For the text-containing cell, return its midpoint in [x, y] coordinate format. 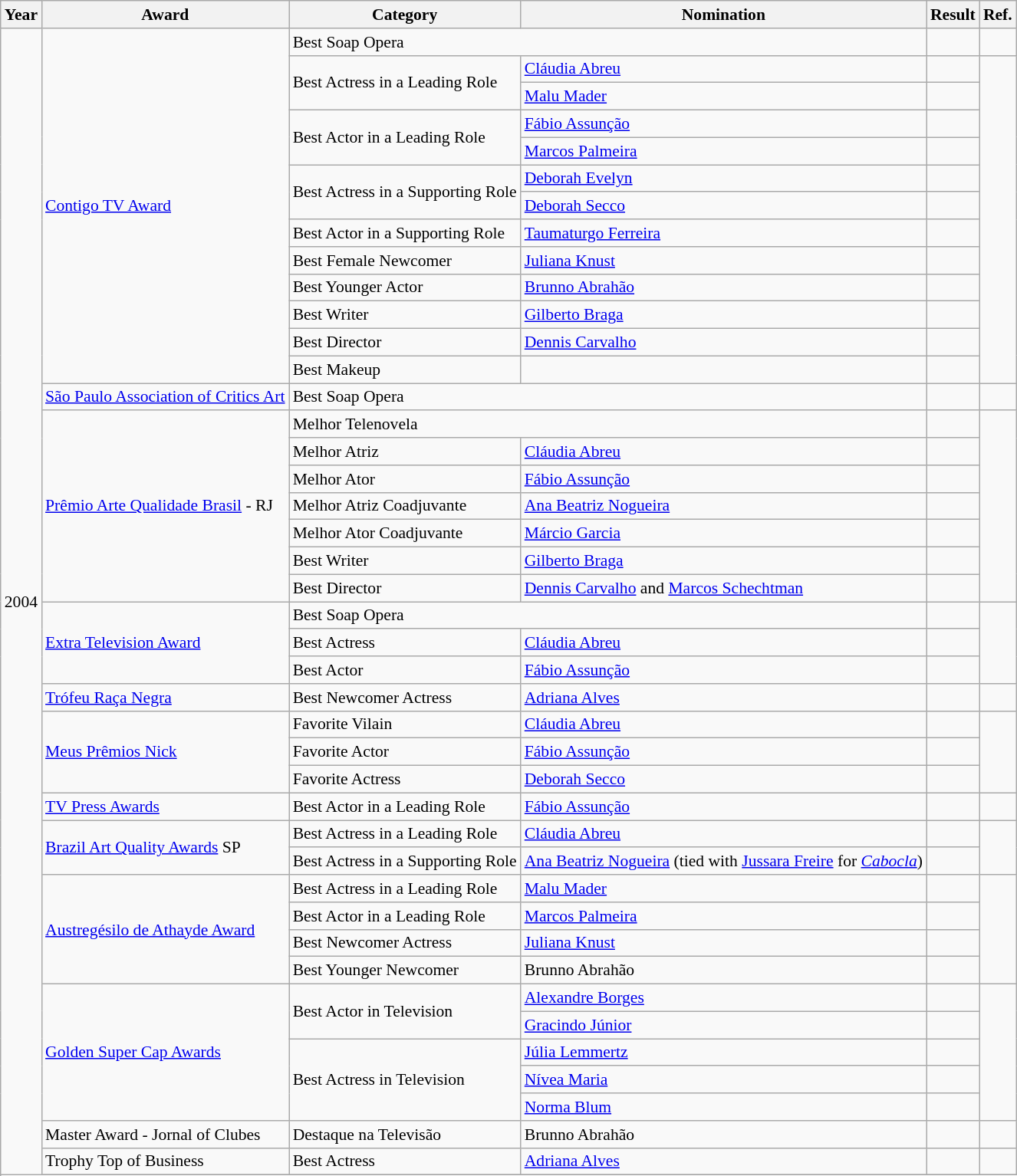
Category [405, 15]
Ana Beatriz Nogueira (tied with Jussara Freire for Cabocla) [724, 862]
Nívea Maria [724, 1080]
Best Actress in Television [405, 1079]
Brazil Art Quality Awards SP [166, 848]
Trophy Top of Business [166, 1161]
Austregésilo de Athayde Award [166, 929]
Melhor Telenovela [607, 425]
Deborah Evelyn [724, 179]
Melhor Atriz Coadjuvante [405, 506]
Prêmio Arte Qualidade Brasil - RJ [166, 506]
Golden Super Cap Awards [166, 1053]
Best Actor [405, 670]
Gracindo Júnior [724, 1025]
Contigo TV Award [166, 205]
Dennis Carvalho [724, 343]
Extra Television Award [166, 642]
Best Actor in a Supporting Role [405, 233]
Favorite Actor [405, 752]
Meus Prêmios Nick [166, 751]
Taumaturgo Ferreira [724, 233]
Márcio Garcia [724, 534]
Result [953, 15]
Júlia Lemmertz [724, 1053]
Melhor Atriz [405, 452]
Alexandre Borges [724, 998]
Nomination [724, 15]
Destaque na Televisão [405, 1135]
Favorite Actress [405, 780]
Norma Blum [724, 1107]
Award [166, 15]
Trófeu Raça Negra [166, 698]
Best Makeup [405, 370]
Best Female Newcomer [405, 261]
TV Press Awards [166, 806]
Favorite Vilain [405, 724]
Master Award - Jornal of Clubes [166, 1135]
Ref. [998, 15]
Ana Beatriz Nogueira [724, 506]
São Paulo Association of Critics Art [166, 397]
Dennis Carvalho and Marcos Schechtman [724, 588]
Year [21, 15]
Best Actor in Television [405, 1012]
2004 [21, 602]
Melhor Ator Coadjuvante [405, 534]
Melhor Ator [405, 479]
Best Younger Actor [405, 287]
Best Younger Newcomer [405, 971]
